Determine the [X, Y] coordinate at the center of the cell enclosing the given text.  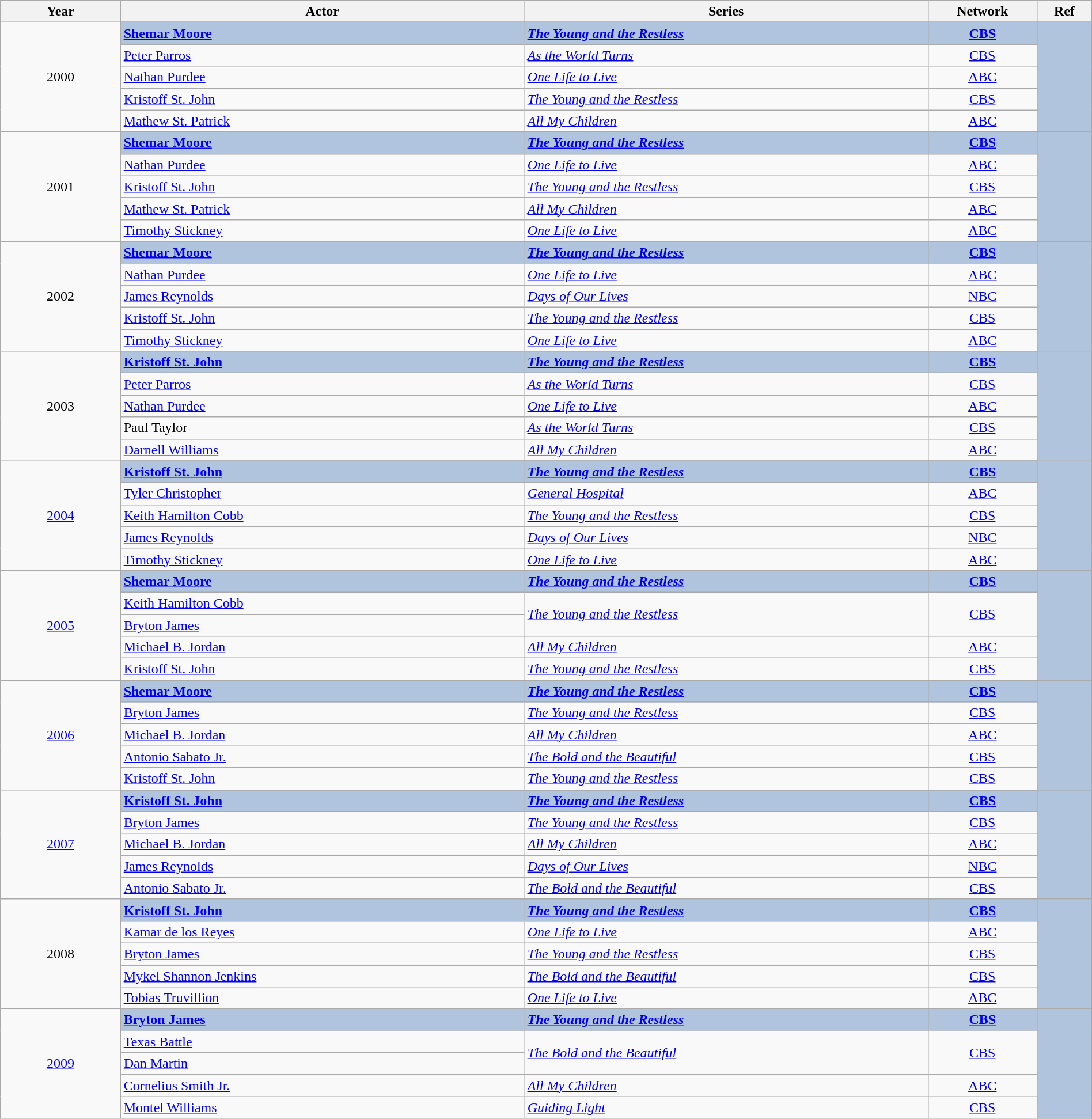
Year [60, 12]
Series [726, 12]
Paul Taylor [323, 428]
2002 [60, 296]
2007 [60, 844]
2008 [60, 954]
Tobias Truvillion [323, 998]
2001 [60, 187]
Cornelius Smith Jr. [323, 1086]
Network [983, 12]
2005 [60, 625]
General Hospital [726, 494]
Montel Williams [323, 1107]
Darnell Williams [323, 450]
2006 [60, 735]
Guiding Light [726, 1107]
2000 [60, 77]
Ref [1064, 12]
2003 [60, 406]
Tyler Christopher [323, 494]
Texas Battle [323, 1042]
Mykel Shannon Jenkins [323, 976]
Kamar de los Reyes [323, 932]
2004 [60, 515]
Dan Martin [323, 1064]
2009 [60, 1064]
Actor [323, 12]
